Extract the (X, Y) coordinate from the center of the cell holding the provided text.  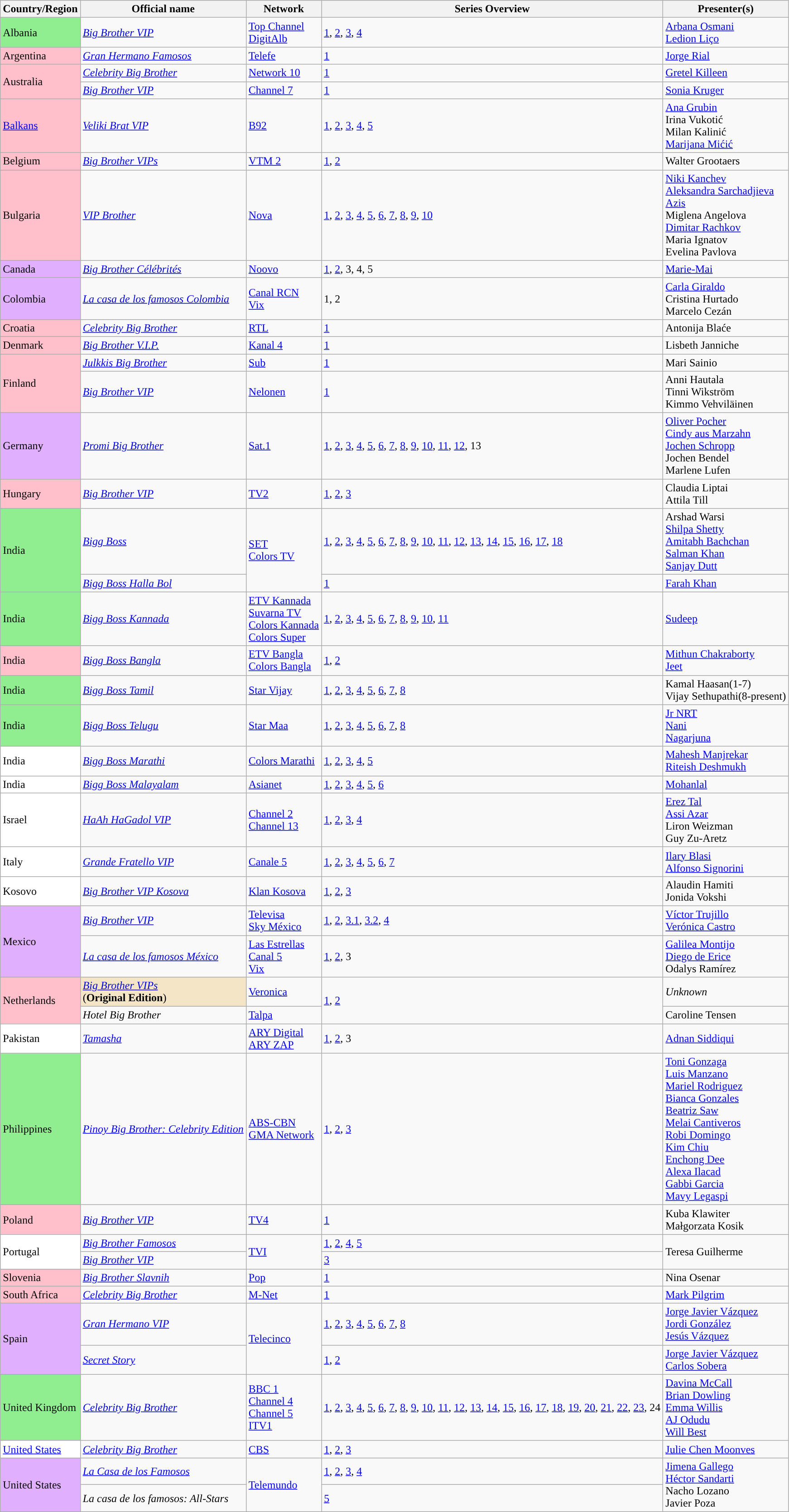
1, 2, 3.1, 3.2, 4 (492, 920)
Bigg Boss Marathi (163, 761)
Jorge Javier Vázquez Jordi González Jesús Vázquez (726, 1324)
1, 2, 3, 4, 5, 6, 7, 8, 9, 10, 11, 12, 13, 14, 15, 16, 17, 18, 19, 20, 21, 22, 23, 24 (492, 1407)
Gran Hermano VIP (163, 1324)
RTL (284, 328)
M-Net (284, 1295)
Walter Grootaers (726, 161)
Gran Hermano Famosos (163, 56)
Top ChannelDigitAlb (284, 33)
1, 2, 3, 4, 5, 6 (492, 784)
1, 2, 3, 4, 5, 6, 7, 8, 9, 10, 11 (492, 619)
Pinoy Big Brother: Celebrity Edition (163, 1129)
Veliki Brat VIP (163, 126)
Croatia (40, 328)
Big Brother Famosos (163, 1243)
La casa de los famosos México (163, 956)
Asianet (284, 784)
Marie-Mai (726, 269)
Erez Tal Assi Azar Liron Weizman Guy Zu-Aretz (726, 820)
Mahesh Manjrekar Riteish Deshmukh (726, 761)
Kosovo (40, 891)
Pakistan (40, 1039)
Mohanlal (726, 784)
Bigg Boss Halla Bol (163, 583)
Mexico (40, 941)
5 (492, 1498)
Channel 7 (284, 90)
Israel (40, 820)
Tamasha (163, 1039)
1, 2, 4, 5 (492, 1243)
HaAh HaGadol VIP (163, 820)
Country/Region (40, 9)
Julkkis Big Brother (163, 363)
Bigg Boss Malayalam (163, 784)
Denmark (40, 345)
CBS (284, 1449)
Sub (284, 363)
Bigg Boss (163, 542)
Bigg Boss Bangla (163, 660)
Big Brother VIPs (163, 161)
Mithun Chakraborty Jeet (726, 660)
1, 2, 3, 4, 5, 6, 7, 8, 9, 10, 11, 12, 13, 14, 15, 16, 17, 18 (492, 542)
1, 2, 3, 4, 5, 6, 7, 8, 9, 10, 11, 12, 13 (492, 446)
Las EstrellasCanal 5Vix (284, 956)
Argentina (40, 56)
Canal RCNVix (284, 298)
Promi Big Brother (163, 446)
ETV Kannada Suvarna TV Colors Kannada Colors Super (284, 619)
Davina McCall Brian Dowling Emma Willis AJ Odudu Will Best (726, 1407)
3 (492, 1260)
1, 2, 3, 4, 5, 6, 7 (492, 861)
Anni HautalaTinni WikströmKimmo Vehviläinen (726, 392)
Jorge Rial (726, 56)
Hungary (40, 494)
Nova (284, 215)
Kuba KlawiterMałgorzata Kosik (726, 1220)
Jr NRT Nani Nagarjuna (726, 725)
Big Brother V.I.P. (163, 345)
TelevisaSky México (284, 920)
Big Brother VIPs(Original Edition) (163, 992)
Official name (163, 9)
Bigg Boss Kannada (163, 619)
Jimena GallegoHéctor Sandarti Nacho Lozano Javier Poza (726, 1484)
Arshad Warsi Shilpa Shetty Amitabh Bachchan Salman Khan Sanjay Dutt (726, 542)
Ana Grubin Irina Vukotić Milan Kalinić Marijana Mićić (726, 126)
Farah Khan (726, 583)
SET Colors TV (284, 550)
Network (284, 9)
Kanal 4 (284, 345)
Big Brother Slavnih (163, 1277)
TVI (284, 1252)
Sudeep (726, 619)
Australia (40, 82)
La casa de los famosos: All-Stars (163, 1498)
Alaudin HamitiJonida Vokshi (726, 891)
Canada (40, 269)
Pop (284, 1277)
Adnan Siddiqui (726, 1039)
Niki Kanchev Aleksandra Sarchadjieva Azis Miglena Angelova Dimitar Rachkov Maria Ignatov Evelina Pavlova (726, 215)
Portugal (40, 1252)
Colors Marathi (284, 761)
BBC 1 Channel 4 Channel 5 ITV1 (284, 1407)
Bulgaria (40, 215)
Big Brother Célébrités (163, 269)
Mark Pilgrim (726, 1295)
Spain (40, 1339)
Julie Chen Moonves (726, 1449)
Series Overview (492, 9)
Ilary Blasi Alfonso Signorini (726, 861)
Sonia Kruger (726, 90)
United Kingdom (40, 1407)
Gretel Killeen (726, 73)
Netherlands (40, 1001)
Carla GiraldoCristina Hurtado Marcelo Cezán (726, 298)
Caroline Tensen (726, 1015)
Galilea MontijoDiego de Erice Odalys Ramírez (726, 956)
Claudia LiptaiAttila Till (726, 494)
Bigg Boss Tamil (163, 690)
La casa de los famosos Colombia (163, 298)
Slovenia (40, 1277)
Canale 5 (284, 861)
Telecinco (284, 1339)
Poland (40, 1220)
Talpa (284, 1015)
Klan Kosova (284, 891)
Telefe (284, 56)
Star Maa (284, 725)
Secret Story (163, 1359)
Italy (40, 861)
VIP Brother (163, 215)
Finland (40, 384)
VTM 2 (284, 161)
Oliver Pocher Cindy aus Marzahn Jochen Schropp Jochen Bendel Marlene Lufen (726, 446)
Channel 2 Channel 13 (284, 820)
Balkans (40, 126)
Nelonen (284, 392)
Unknown (726, 992)
TV2 (284, 494)
Belgium (40, 161)
Noovo (284, 269)
B92 (284, 126)
ARY DigitalARY ZAP (284, 1039)
Grande Fratello VIP (163, 861)
Network 10 (284, 73)
South Africa (40, 1295)
TV4 (284, 1220)
Albania (40, 33)
Víctor Trujillo Verónica Castro (726, 920)
Antonija Blaće (726, 328)
Germany (40, 446)
1, 2, 3, 4, 5, 6, 7, 8, 9, 10 (492, 215)
Telemundo (284, 1484)
La Casa de los Famosos (163, 1471)
Colombia (40, 298)
ABS-CBN GMA Network (284, 1129)
ETV Bangla Colors Bangla (284, 660)
Big Brother VIP Kosova (163, 891)
Mari Sainio (726, 363)
Sat.1 (284, 446)
Philippines (40, 1129)
Bigg Boss Telugu (163, 725)
Kamal Haasan(1-7)Vijay Sethupathi(8-present) (726, 690)
Teresa Guilherme (726, 1252)
Jorge Javier VázquezCarlos Sobera (726, 1359)
Presenter(s) (726, 9)
Nina Osenar (726, 1277)
Hotel Big Brother (163, 1015)
Arbana Osmani Ledion Liço (726, 33)
Veronica (284, 992)
Lisbeth Janniche (726, 345)
Star Vijay (284, 690)
